Provide the [X, Y] coordinate of the cell's center where the given text is located.  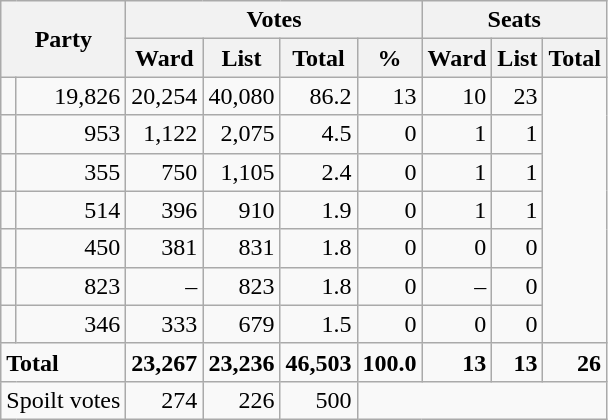
26 [575, 362]
346 [70, 324]
396 [164, 210]
Seats [514, 20]
23,267 [164, 362]
1,105 [242, 172]
4.5 [318, 134]
274 [164, 400]
1.5 [318, 324]
226 [242, 400]
514 [70, 210]
23 [518, 96]
19,826 [70, 96]
23,236 [242, 362]
953 [70, 134]
% [390, 58]
46,503 [318, 362]
910 [242, 210]
2.4 [318, 172]
1,122 [164, 134]
20,254 [164, 96]
100.0 [390, 362]
10 [457, 96]
1.9 [318, 210]
2,075 [242, 134]
333 [164, 324]
355 [70, 172]
500 [318, 400]
831 [242, 248]
Spoilt votes [64, 400]
381 [164, 248]
Party [64, 39]
Votes [274, 20]
86.2 [318, 96]
679 [242, 324]
40,080 [242, 96]
750 [164, 172]
450 [70, 248]
